Return [X, Y] of the center of cell containing provided text 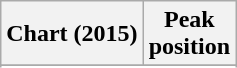
Peak position [189, 34]
Chart (2015) [72, 34]
